Extract the (X, Y) coordinate from the center of the cell holding the provided text.  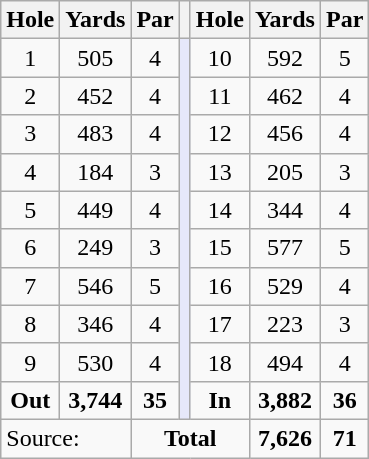
9 (30, 362)
8 (30, 324)
1 (30, 58)
2 (30, 96)
223 (284, 324)
10 (220, 58)
249 (96, 248)
Out (30, 400)
Source: (66, 438)
483 (96, 134)
3,744 (96, 400)
17 (220, 324)
Total (190, 438)
505 (96, 58)
452 (96, 96)
577 (284, 248)
15 (220, 248)
530 (96, 362)
36 (344, 400)
14 (220, 210)
456 (284, 134)
184 (96, 172)
592 (284, 58)
6 (30, 248)
11 (220, 96)
494 (284, 362)
529 (284, 286)
In (220, 400)
344 (284, 210)
13 (220, 172)
35 (155, 400)
7 (30, 286)
462 (284, 96)
16 (220, 286)
3,882 (284, 400)
346 (96, 324)
7,626 (284, 438)
205 (284, 172)
546 (96, 286)
449 (96, 210)
71 (344, 438)
18 (220, 362)
12 (220, 134)
